Determine the (X, Y) coordinate at the center of the cell enclosing the given text.  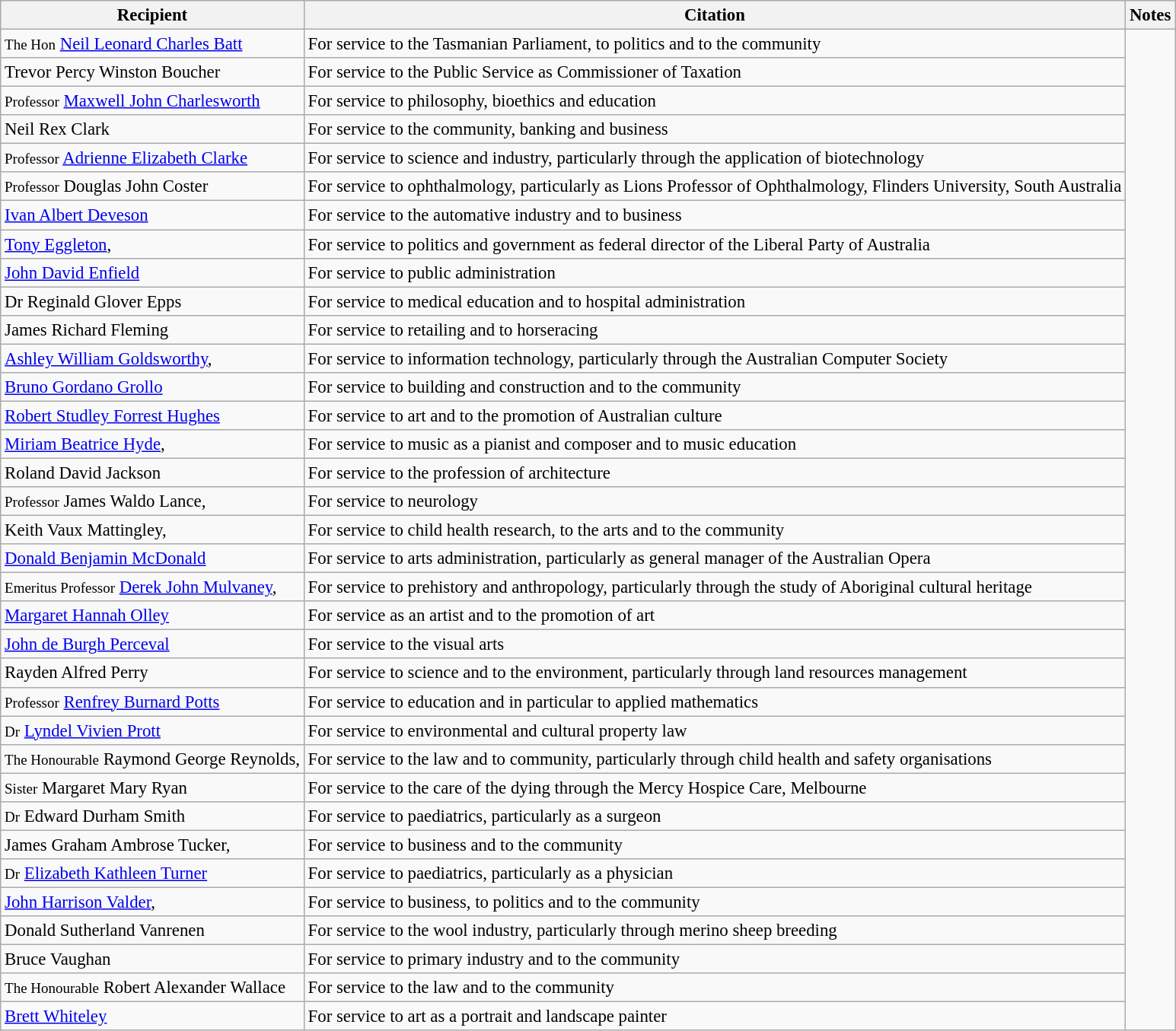
James Richard Fleming (152, 329)
For service to prehistory and anthropology, particularly through the study of Aboriginal cultural heritage (714, 587)
Notes (1151, 15)
For service to politics and government as federal director of the Liberal Party of Australia (714, 244)
Rayden Alfred Perry (152, 673)
For service as an artist and to the promotion of art (714, 616)
For service to the visual arts (714, 644)
John de Burgh Perceval (152, 644)
The Hon Neil Leonard Charles Batt (152, 44)
Neil Rex Clark (152, 129)
For service to the community, banking and business (714, 129)
For service to science and to the environment, particularly through land resources management (714, 673)
For service to art as a portrait and landscape painter (714, 1017)
For service to the care of the dying through the Mercy Hospice Care, Melbourne (714, 788)
Emeritus Professor Derek John Mulvaney, (152, 587)
For service to the Tasmanian Parliament, to politics and to the community (714, 44)
For service to medical education and to hospital administration (714, 301)
For service to business and to the community (714, 845)
For service to retailing and to horseracing (714, 329)
For service to child health research, to the arts and to the community (714, 530)
For service to information technology, particularly through the Australian Computer Society (714, 358)
Citation (714, 15)
For service to paediatrics, particularly as a physician (714, 873)
For service to philosophy, bioethics and education (714, 101)
For service to public administration (714, 272)
For service to business, to politics and to the community (714, 902)
Professor Adrienne Elizabeth Clarke (152, 158)
John David Enfield (152, 272)
For service to neurology (714, 501)
Dr Elizabeth Kathleen Turner (152, 873)
For service to building and construction and to the community (714, 387)
The Honourable Robert Alexander Wallace (152, 988)
For service to the wool industry, particularly through merino sheep breeding (714, 931)
For service to education and in particular to applied mathematics (714, 702)
Tony Eggleton, (152, 244)
For service to the Public Service as Commissioner of Taxation (714, 72)
For service to ophthalmology, particularly as Lions Professor of Ophthalmology, Flinders University, South Australia (714, 186)
Professor James Waldo Lance, (152, 501)
For service to the automative industry and to business (714, 215)
Dr Lyndel Vivien Prott (152, 730)
For service to the law and to the community (714, 988)
Robert Studley Forrest Hughes (152, 415)
For service to paediatrics, particularly as a surgeon (714, 816)
Bruce Vaughan (152, 959)
Professor Douglas John Coster (152, 186)
For service to the law and to community, particularly through child health and safety organisations (714, 759)
Sister Margaret Mary Ryan (152, 788)
James Graham Ambrose Tucker, (152, 845)
Roland David Jackson (152, 473)
John Harrison Valder, (152, 902)
Donald Benjamin McDonald (152, 558)
For service to environmental and cultural property law (714, 730)
Dr Edward Durham Smith (152, 816)
For service to science and industry, particularly through the application of biotechnology (714, 158)
For service to art and to the promotion of Australian culture (714, 415)
For service to music as a pianist and composer and to music education (714, 444)
For service to the profession of architecture (714, 473)
Margaret Hannah Olley (152, 616)
For service to primary industry and to the community (714, 959)
Donald Sutherland Vanrenen (152, 931)
Ashley William Goldsworthy, (152, 358)
The Honourable Raymond George Reynolds, (152, 759)
Ivan Albert Deveson (152, 215)
Trevor Percy Winston Boucher (152, 72)
For service to arts administration, particularly as general manager of the Australian Opera (714, 558)
Professor Maxwell John Charlesworth (152, 101)
Professor Renfrey Burnard Potts (152, 702)
Keith Vaux Mattingley, (152, 530)
Brett Whiteley (152, 1017)
Bruno Gordano Grollo (152, 387)
Dr Reginald Glover Epps (152, 301)
Miriam Beatrice Hyde, (152, 444)
Recipient (152, 15)
